Return the [X, Y] coordinate for the center point of the cell that contains the specified text.  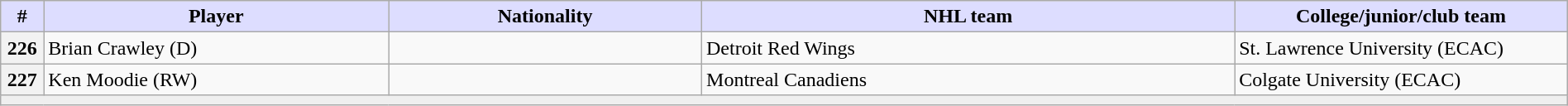
226 [22, 48]
Detroit Red Wings [968, 48]
Ken Moodie (RW) [217, 79]
# [22, 17]
College/junior/club team [1401, 17]
227 [22, 79]
Nationality [546, 17]
Colgate University (ECAC) [1401, 79]
Brian Crawley (D) [217, 48]
Player [217, 17]
Montreal Canadiens [968, 79]
NHL team [968, 17]
St. Lawrence University (ECAC) [1401, 48]
